Determine the [x, y] coordinate at the center of the cell enclosing the given text.  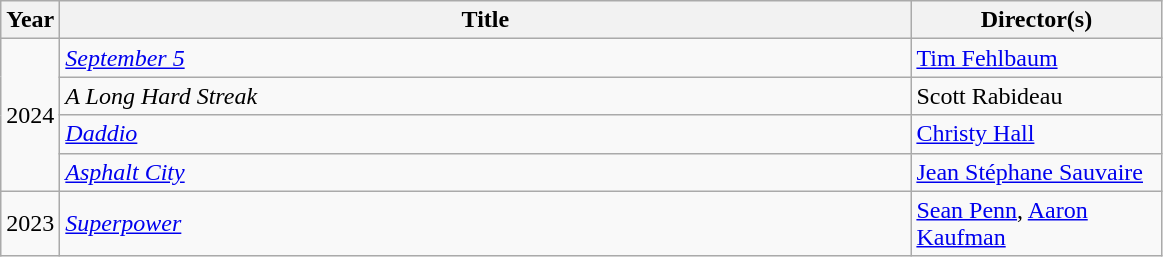
Superpower [486, 224]
Director(s) [1036, 20]
Christy Hall [1036, 134]
Jean Stéphane Sauvaire [1036, 172]
September 5 [486, 58]
Daddio [486, 134]
Year [30, 20]
Title [486, 20]
Asphalt City [486, 172]
A Long Hard Streak [486, 96]
2024 [30, 115]
Sean Penn, Aaron Kaufman [1036, 224]
Scott Rabideau [1036, 96]
2023 [30, 224]
Tim Fehlbaum [1036, 58]
